From the cell containing the given text, extract its center point as (x, y) coordinate. 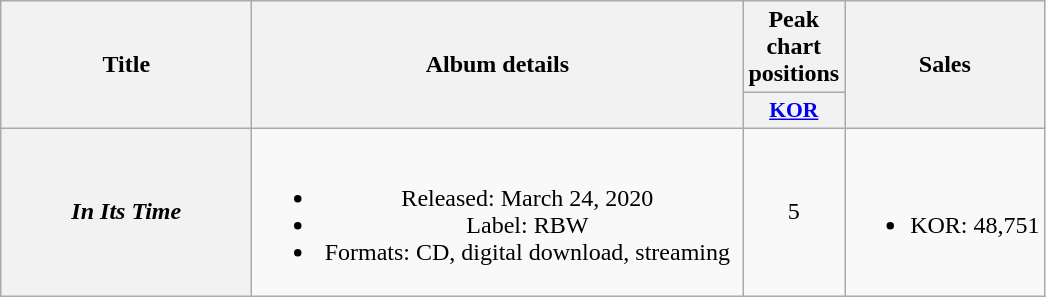
KOR (794, 111)
Peak chart positions (794, 47)
Album details (498, 65)
KOR: 48,751 (945, 212)
Sales (945, 65)
Title (126, 65)
Released: March 24, 2020Label: RBWFormats: CD, digital download, streaming (498, 212)
In Its Time (126, 212)
5 (794, 212)
